Extract the [X, Y] coordinate from the center of the cell holding the provided text.  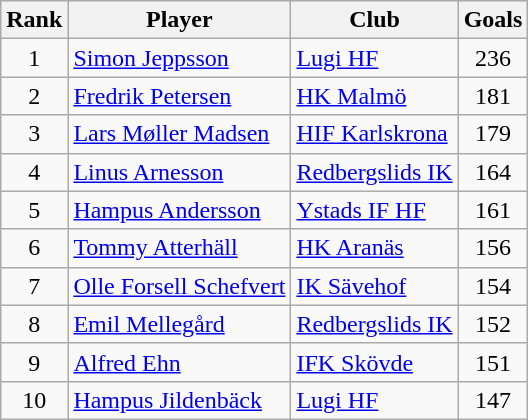
161 [493, 210]
Linus Arnesson [180, 172]
2 [34, 96]
IK Sävehof [374, 286]
Tommy Atterhäll [180, 248]
Lars Møller Madsen [180, 134]
Player [180, 20]
151 [493, 362]
181 [493, 96]
152 [493, 324]
236 [493, 58]
Olle Forsell Schefvert [180, 286]
7 [34, 286]
3 [34, 134]
9 [34, 362]
Goals [493, 20]
4 [34, 172]
6 [34, 248]
HK Malmö [374, 96]
HIF Karlskrona [374, 134]
Rank [34, 20]
179 [493, 134]
1 [34, 58]
10 [34, 400]
Alfred Ehn [180, 362]
156 [493, 248]
154 [493, 286]
8 [34, 324]
Simon Jeppsson [180, 58]
Ystads IF HF [374, 210]
Fredrik Petersen [180, 96]
Emil Mellegård [180, 324]
IFK Skövde [374, 362]
Club [374, 20]
Hampus Jildenbäck [180, 400]
Hampus Andersson [180, 210]
HK Aranäs [374, 248]
147 [493, 400]
5 [34, 210]
164 [493, 172]
